From the cell containing the given text, extract its center point as (X, Y) coordinate. 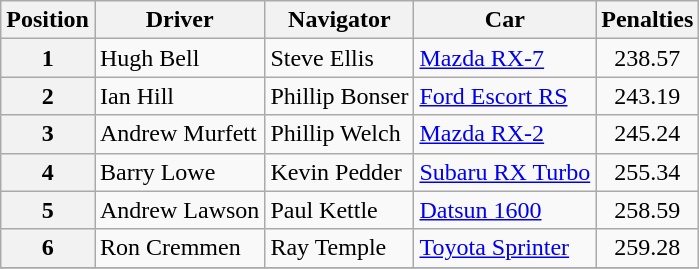
Car (505, 20)
Position (48, 20)
2 (48, 96)
Toyota Sprinter (505, 248)
5 (48, 210)
Ron Cremmen (179, 248)
Phillip Bonser (340, 96)
1 (48, 58)
245.24 (648, 134)
Phillip Welch (340, 134)
3 (48, 134)
Driver (179, 20)
Ian Hill (179, 96)
Ford Escort RS (505, 96)
Ray Temple (340, 248)
258.59 (648, 210)
Barry Lowe (179, 172)
Andrew Lawson (179, 210)
Penalties (648, 20)
Kevin Pedder (340, 172)
Navigator (340, 20)
243.19 (648, 96)
Mazda RX-2 (505, 134)
6 (48, 248)
Andrew Murfett (179, 134)
Steve Ellis (340, 58)
238.57 (648, 58)
259.28 (648, 248)
Mazda RX-7 (505, 58)
Datsun 1600 (505, 210)
Subaru RX Turbo (505, 172)
255.34 (648, 172)
4 (48, 172)
Paul Kettle (340, 210)
Hugh Bell (179, 58)
